Return the [x, y] coordinate for the center point of the cell that contains the specified text.  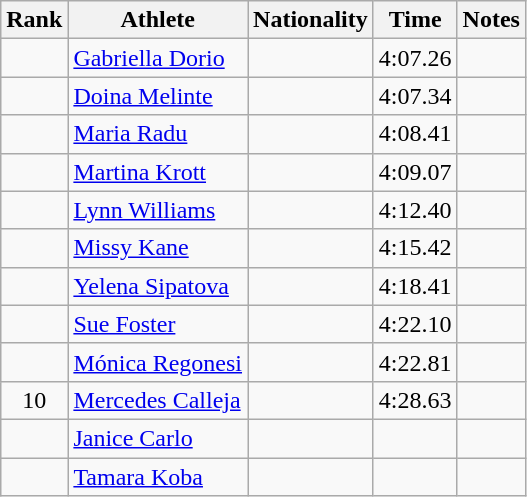
Gabriella Dorio [158, 58]
Doina Melinte [158, 96]
4:22.81 [415, 362]
4:09.07 [415, 172]
Mercedes Calleja [158, 400]
4:22.10 [415, 324]
Nationality [311, 20]
Maria Radu [158, 134]
Mónica Regonesi [158, 362]
Janice Carlo [158, 438]
4:15.42 [415, 248]
Rank [34, 20]
Missy Kane [158, 248]
Notes [491, 20]
Tamara Koba [158, 477]
4:28.63 [415, 400]
4:07.26 [415, 58]
Lynn Williams [158, 210]
10 [34, 400]
4:07.34 [415, 96]
4:18.41 [415, 286]
Martina Krott [158, 172]
Time [415, 20]
Yelena Sipatova [158, 286]
4:12.40 [415, 210]
Athlete [158, 20]
4:08.41 [415, 134]
Sue Foster [158, 324]
